Detect which cell encompasses the target text, then output its [x, y] center coordinate. 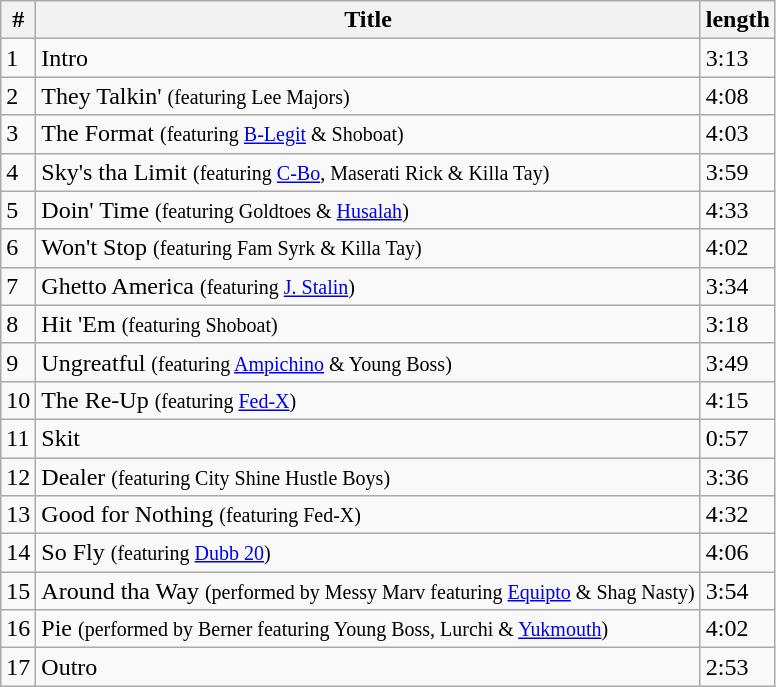
1 [18, 58]
Intro [368, 58]
9 [18, 362]
12 [18, 477]
3:54 [738, 591]
5 [18, 210]
15 [18, 591]
4:32 [738, 515]
3 [18, 134]
Around tha Way (performed by Messy Marv featuring Equipto & Shag Nasty) [368, 591]
3:49 [738, 362]
0:57 [738, 438]
13 [18, 515]
4:08 [738, 96]
Title [368, 20]
16 [18, 629]
3:34 [738, 286]
2:53 [738, 667]
The Re-Up (featuring Fed-X) [368, 400]
They Talkin' (featuring Lee Majors) [368, 96]
10 [18, 400]
Hit 'Em (featuring Shoboat) [368, 324]
4:06 [738, 553]
Dealer (featuring City Shine Hustle Boys) [368, 477]
Good for Nothing (featuring Fed-X) [368, 515]
3:13 [738, 58]
11 [18, 438]
17 [18, 667]
4:15 [738, 400]
length [738, 20]
4:33 [738, 210]
8 [18, 324]
6 [18, 248]
14 [18, 553]
Pie (performed by Berner featuring Young Boss, Lurchi & Yukmouth) [368, 629]
3:36 [738, 477]
Sky's tha Limit (featuring C-Bo, Maserati Rick & Killa Tay) [368, 172]
4 [18, 172]
4:03 [738, 134]
So Fly (featuring Dubb 20) [368, 553]
# [18, 20]
The Format (featuring B-Legit & Shoboat) [368, 134]
Outro [368, 667]
Ungreatful (featuring Ampichino & Young Boss) [368, 362]
Ghetto America (featuring J. Stalin) [368, 286]
2 [18, 96]
Won't Stop (featuring Fam Syrk & Killa Tay) [368, 248]
7 [18, 286]
3:18 [738, 324]
Skit [368, 438]
3:59 [738, 172]
Doin' Time (featuring Goldtoes & Husalah) [368, 210]
